Scan for the cell matching the given text and deliver its [X, Y] coordinate at center. 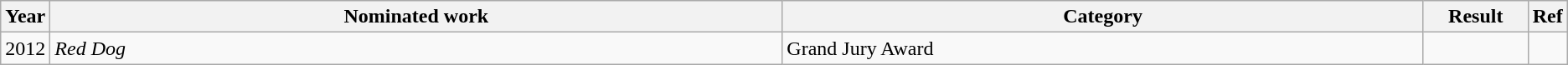
Result [1476, 17]
Category [1103, 17]
Ref [1548, 17]
Grand Jury Award [1103, 48]
Nominated work [416, 17]
Red Dog [416, 48]
Year [25, 17]
2012 [25, 48]
